From the cell containing the given text, extract its center point as [x, y] coordinate. 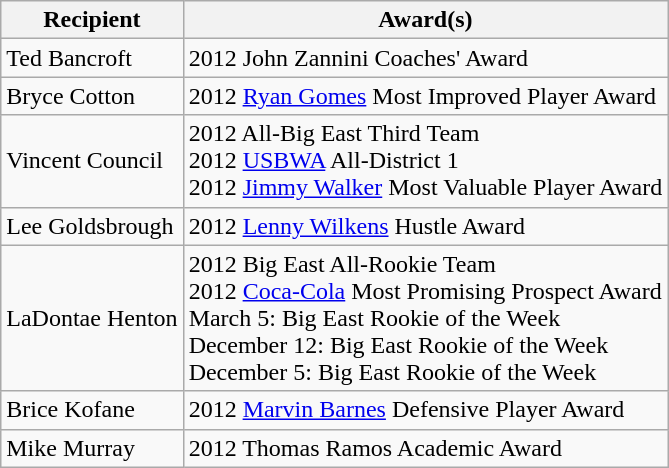
2012 All-Big East Third Team2012 USBWA All-District 12012 Jimmy Walker Most Valuable Player Award [426, 161]
2012 John Zannini Coaches' Award [426, 58]
Mike Murray [92, 448]
Award(s) [426, 20]
Bryce Cotton [92, 96]
Lee Goldsbrough [92, 226]
2012 Marvin Barnes Defensive Player Award [426, 410]
Recipient [92, 20]
Vincent Council [92, 161]
2012 Lenny Wilkens Hustle Award [426, 226]
Brice Kofane [92, 410]
LaDontae Henton [92, 318]
2012 Ryan Gomes Most Improved Player Award [426, 96]
2012 Thomas Ramos Academic Award [426, 448]
Ted Bancroft [92, 58]
